Search for the cell housing the specified text and yield its [X, Y] center coordinate. 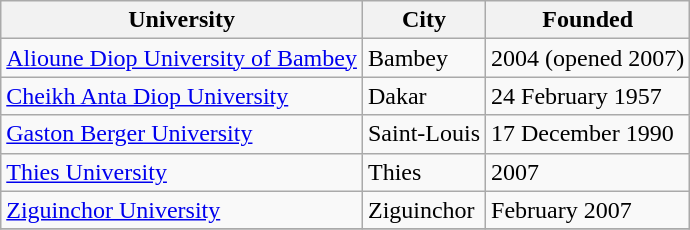
University [182, 20]
Saint-Louis [424, 134]
Ziguinchor University [182, 210]
February 2007 [588, 210]
Cheikh Anta Diop University [182, 96]
Thies University [182, 172]
2007 [588, 172]
2004 (opened 2007) [588, 58]
17 December 1990 [588, 134]
24 February 1957 [588, 96]
Ziguinchor [424, 210]
Thies [424, 172]
Bambey [424, 58]
Gaston Berger University [182, 134]
City [424, 20]
Dakar [424, 96]
Alioune Diop University of Bambey [182, 58]
Founded [588, 20]
